Output the (X, Y) coordinate of the center of the cell containing the given text.  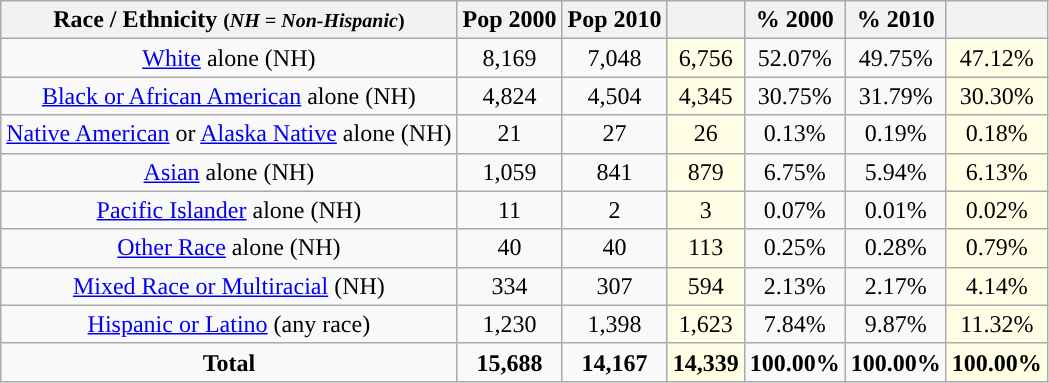
52.07% (794, 58)
1,230 (510, 324)
0.19% (896, 134)
Black or African American alone (NH) (229, 96)
% 2010 (896, 20)
2.13% (794, 286)
8,169 (510, 58)
0.02% (996, 210)
0.13% (794, 134)
31.79% (896, 96)
879 (706, 172)
841 (614, 172)
307 (614, 286)
Pop 2010 (614, 20)
Pacific Islander alone (NH) (229, 210)
11.32% (996, 324)
15,688 (510, 362)
27 (614, 134)
334 (510, 286)
1,398 (614, 324)
30.30% (996, 96)
0.79% (996, 248)
White alone (NH) (229, 58)
5.94% (896, 172)
6,756 (706, 58)
47.12% (996, 58)
9.87% (896, 324)
4.14% (996, 286)
594 (706, 286)
0.18% (996, 134)
4,504 (614, 96)
2 (614, 210)
% 2000 (794, 20)
14,339 (706, 362)
0.25% (794, 248)
7.84% (794, 324)
Hispanic or Latino (any race) (229, 324)
6.75% (794, 172)
2.17% (896, 286)
Race / Ethnicity (NH = Non-Hispanic) (229, 20)
30.75% (794, 96)
Native American or Alaska Native alone (NH) (229, 134)
0.28% (896, 248)
49.75% (896, 58)
11 (510, 210)
113 (706, 248)
Asian alone (NH) (229, 172)
1,059 (510, 172)
Mixed Race or Multiracial (NH) (229, 286)
4,824 (510, 96)
Other Race alone (NH) (229, 248)
Pop 2000 (510, 20)
1,623 (706, 324)
26 (706, 134)
21 (510, 134)
3 (706, 210)
Total (229, 362)
6.13% (996, 172)
14,167 (614, 362)
7,048 (614, 58)
0.07% (794, 210)
0.01% (896, 210)
4,345 (706, 96)
